Identify which cell holds the provided text, then report its (x, y) central coordinate. 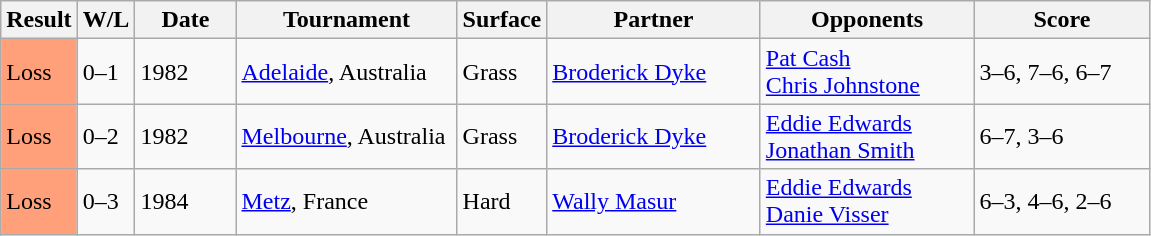
Eddie Edwards Jonathan Smith (867, 136)
Hard (502, 202)
6–3, 4–6, 2–6 (1062, 202)
Tournament (346, 20)
0–3 (106, 202)
Partner (654, 20)
Wally Masur (654, 202)
Result (39, 20)
0–2 (106, 136)
3–6, 7–6, 6–7 (1062, 72)
Score (1062, 20)
Eddie Edwards Danie Visser (867, 202)
Adelaide, Australia (346, 72)
Date (186, 20)
Melbourne, Australia (346, 136)
6–7, 3–6 (1062, 136)
0–1 (106, 72)
1984 (186, 202)
Surface (502, 20)
Pat Cash Chris Johnstone (867, 72)
W/L (106, 20)
Opponents (867, 20)
Metz, France (346, 202)
